Extract the [X, Y] coordinate from the center of the cell holding the provided text.  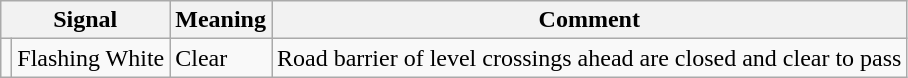
Flashing White [91, 58]
Comment [590, 20]
Road barrier of level crossings ahead are closed and clear to pass [590, 58]
Clear [221, 58]
Meaning [221, 20]
Signal [86, 20]
